Detect which cell encompasses the target text, then output its [x, y] center coordinate. 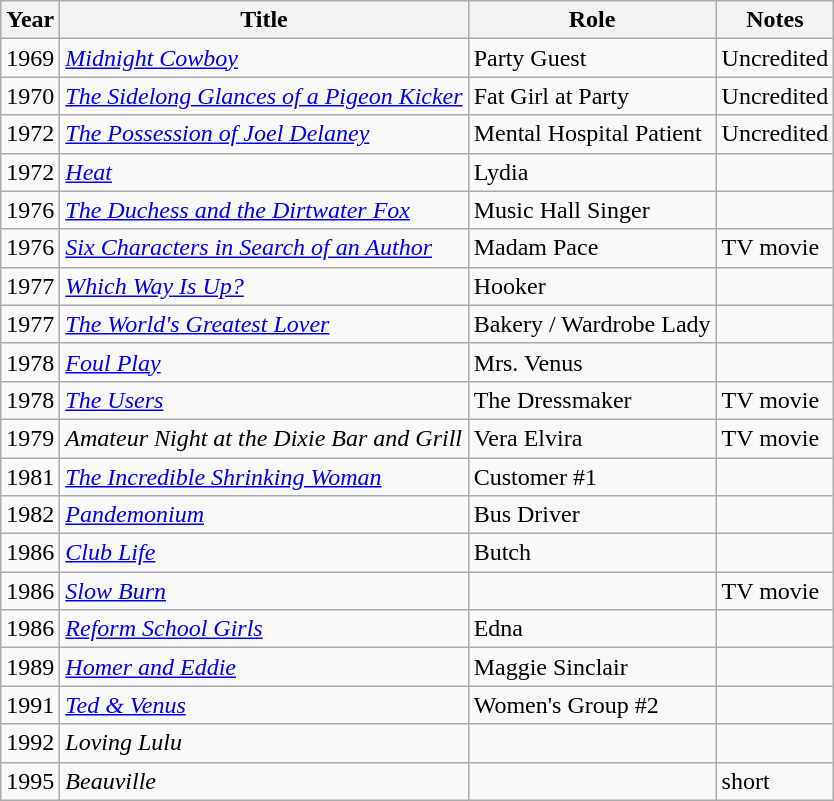
Mental Hospital Patient [592, 134]
Music Hall Singer [592, 210]
Role [592, 20]
The Sidelong Glances of a Pigeon Kicker [264, 96]
1981 [30, 477]
Vera Elvira [592, 438]
Party Guest [592, 58]
Heat [264, 172]
1982 [30, 515]
Midnight Cowboy [264, 58]
short [775, 781]
1979 [30, 438]
Amateur Night at the Dixie Bar and Grill [264, 438]
Lydia [592, 172]
Club Life [264, 553]
The World's Greatest Lover [264, 324]
Reform School Girls [264, 629]
Mrs. Venus [592, 362]
Notes [775, 20]
Title [264, 20]
Customer #1 [592, 477]
1991 [30, 705]
Pandemonium [264, 515]
Bakery / Wardrobe Lady [592, 324]
Edna [592, 629]
1995 [30, 781]
Beauville [264, 781]
Ted & Venus [264, 705]
The Users [264, 400]
Madam Pace [592, 248]
Women's Group #2 [592, 705]
Hooker [592, 286]
Six Characters in Search of an Author [264, 248]
Bus Driver [592, 515]
The Incredible Shrinking Woman [264, 477]
1969 [30, 58]
1992 [30, 743]
Foul Play [264, 362]
The Dressmaker [592, 400]
1989 [30, 667]
Butch [592, 553]
1970 [30, 96]
The Possession of Joel Delaney [264, 134]
Maggie Sinclair [592, 667]
Fat Girl at Party [592, 96]
Homer and Eddie [264, 667]
Year [30, 20]
The Duchess and the Dirtwater Fox [264, 210]
Which Way Is Up? [264, 286]
Slow Burn [264, 591]
Loving Lulu [264, 743]
